Extract the [x, y] coordinate from the center of the cell holding the provided text.  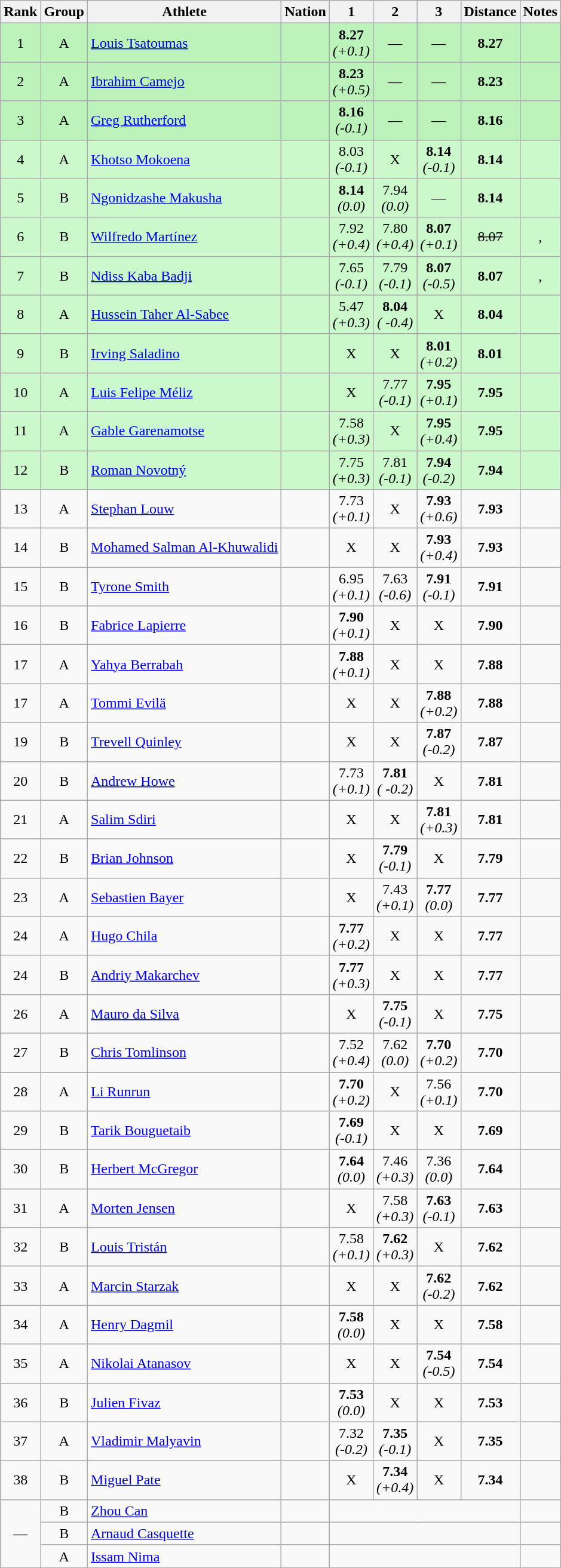
Louis Tristán [185, 1247]
7.53(0.0) [351, 1402]
Louis Tsatoumas [185, 43]
7.93(+0.6) [439, 509]
7.90(+0.1) [351, 626]
Andriy Makarchev [185, 974]
34 [20, 1324]
Ngonidzashe Makusha [185, 198]
7.94 [490, 469]
7.95(+0.4) [439, 431]
7.69 [490, 1131]
Tyrone Smith [185, 586]
12 [20, 469]
7.36(0.0) [439, 1169]
38 [20, 1480]
31 [20, 1209]
8.16 [490, 121]
Hugo Chila [185, 936]
7.80(+0.4) [396, 236]
7.88(+0.2) [439, 703]
7.43(+0.1) [396, 897]
Arnaud Casquette [185, 1533]
7.58 [490, 1324]
36 [20, 1402]
4 [20, 159]
Henry Dagmil [185, 1324]
33 [20, 1286]
6 [20, 236]
21 [20, 819]
7.73 (+0.1) [351, 781]
Group [65, 12]
Herbert McGregor [185, 1169]
Julien Fivaz [185, 1402]
7.65 (-0.1) [351, 276]
7.58 (+0.1) [351, 1247]
7.81(+0.3) [439, 819]
6.95(+0.1) [351, 586]
7.35(-0.1) [396, 1441]
Wilfredo Martínez [185, 236]
7.32 (-0.2) [351, 1441]
7.88(+0.1) [351, 664]
22 [20, 859]
7.77(+0.2) [351, 936]
Roman Novotný [185, 469]
37 [20, 1441]
8.03(-0.1) [351, 159]
Tommi Evilä [185, 703]
8.04( -0.4) [396, 314]
19 [20, 742]
7.91 [490, 586]
Issam Nima [185, 1556]
7.75(+0.3) [351, 469]
35 [20, 1364]
7.92 (+0.4) [351, 236]
7.95(+0.1) [439, 392]
Irving Saladino [185, 353]
Andrew Howe [185, 781]
Rank [20, 12]
7.77(-0.1) [396, 392]
8.07(+0.1) [439, 236]
9 [20, 353]
Brian Johnson [185, 859]
7.58(0.0) [351, 1324]
8.01(+0.2) [439, 353]
Mohamed Salman Al-Khuwalidi [185, 548]
8.04 [490, 314]
Ndiss Kaba Badji [185, 276]
26 [20, 1014]
7.53 [490, 1402]
23 [20, 897]
5 [20, 198]
8.01 [490, 353]
7.75(-0.1) [396, 1014]
Sebastien Bayer [185, 897]
7.62(+0.3) [396, 1247]
Khotso Mokoena [185, 159]
8.14(0.0) [351, 198]
29 [20, 1131]
10 [20, 392]
7.56(+0.1) [439, 1092]
Greg Rutherford [185, 121]
8.23(+0.5) [351, 81]
Stephan Louw [185, 509]
14 [20, 548]
7 [20, 276]
27 [20, 1052]
7.35 [490, 1441]
7.94(-0.2) [439, 469]
5.47 (+0.3) [351, 314]
7.79 [490, 859]
7.77(0.0) [439, 897]
7.62(-0.2) [439, 1286]
Ibrahim Camejo [185, 81]
7.90 [490, 626]
7.87(-0.2) [439, 742]
7.75 [490, 1014]
7.34(+0.4) [396, 1480]
Distance [490, 12]
7.73(+0.1) [351, 509]
7.63 [490, 1209]
8.27 [490, 43]
8.23 [490, 81]
Notes [540, 12]
8.14(-0.1) [439, 159]
7.54(-0.5) [439, 1364]
7.94(0.0) [396, 198]
8.16(-0.1) [351, 121]
Gable Garenamotse [185, 431]
7.64 [490, 1169]
Fabrice Lapierre [185, 626]
8 [20, 314]
32 [20, 1247]
7.52(+0.4) [351, 1052]
11 [20, 431]
7.81(-0.1) [396, 469]
7.93(+0.4) [439, 548]
Nation [305, 12]
Nikolai Atanasov [185, 1364]
28 [20, 1092]
7.63(-0.1) [439, 1209]
7.34 [490, 1480]
Yahya Berrabah [185, 664]
Marcin Starzak [185, 1286]
Hussein Taher Al-Sabee [185, 314]
Luis Felipe Méliz [185, 392]
Tarik Bouguetaib [185, 1131]
7.77(+0.3) [351, 974]
Chris Tomlinson [185, 1052]
8.07(-0.5) [439, 276]
Li Runrun [185, 1092]
7.91(-0.1) [439, 586]
7.54 [490, 1364]
7.81( -0.2) [396, 781]
7.62(0.0) [396, 1052]
Trevell Quinley [185, 742]
20 [20, 781]
Athlete [185, 12]
30 [20, 1169]
7.87 [490, 742]
Zhou Can [185, 1511]
8.27(+0.1) [351, 43]
16 [20, 626]
7.64(0.0) [351, 1169]
Morten Jensen [185, 1209]
15 [20, 586]
Mauro da Silva [185, 1014]
13 [20, 509]
7.63(-0.6) [396, 586]
Salim Sdiri [185, 819]
Miguel Pate [185, 1480]
7.46(+0.3) [396, 1169]
7.69(-0.1) [351, 1131]
Vladimir Malyavin [185, 1441]
